Scan for the cell matching the given text and deliver its [X, Y] coordinate at center. 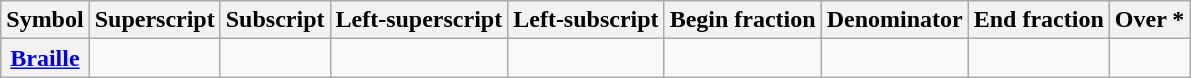
Left-superscript [419, 20]
Left-subscript [586, 20]
Superscript [154, 20]
Denominator [894, 20]
Braille [45, 58]
End fraction [1038, 20]
Begin fraction [742, 20]
Subscript [275, 20]
Symbol [45, 20]
Over * [1150, 20]
